Output the [x, y] coordinate of the center of the cell containing the given text.  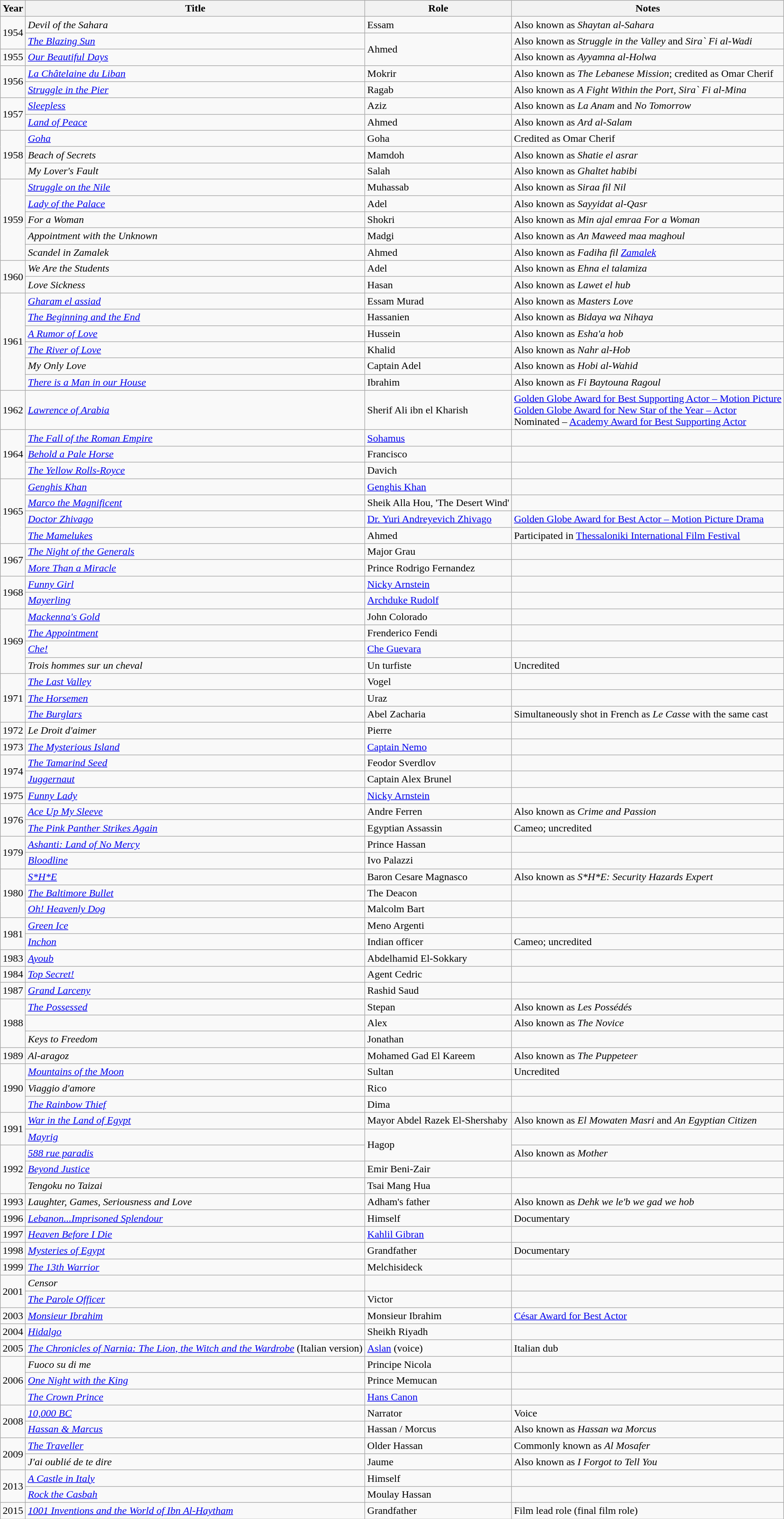
The Traveller [196, 1446]
Ayoub [196, 958]
Also known as Fadiha fil Zamalek [647, 252]
Also known as An Maweed maa maghoul [647, 236]
Al-aragoz [196, 1056]
Also known as The Puppeteer [647, 1056]
Mackenna's Gold [196, 617]
The Baltimore Bullet [196, 893]
The Horsemen [196, 698]
1971 [13, 698]
César Award for Best Actor [647, 1316]
Also known as S*H*E: Security Hazards Expert [647, 877]
Oh! Heavenly Dog [196, 909]
Ashanti: Land of No Mercy [196, 844]
Hassan & Marcus [196, 1429]
Ivo Palazzi [439, 860]
More Than a Miracle [196, 568]
2013 [13, 1486]
Hidalgo [196, 1332]
Mamdoh [439, 155]
Prince Hassan [439, 844]
Mohamed Gad El Kareem [439, 1056]
Notes [647, 9]
Land of Peace [196, 122]
The River of Love [196, 350]
588 rue paradis [196, 1153]
Struggle in the Pier [196, 90]
2015 [13, 1510]
Year [13, 9]
Che Guevara [439, 649]
10,000 BC [196, 1413]
Lebanon...Imprisoned Splendour [196, 1218]
Hassanien [439, 317]
Egyptian Assassin [439, 828]
Also known as Ghaltet habibi [647, 171]
Kahlil Gibran [439, 1234]
Behold a Pale Horse [196, 454]
Feodor Sverdlov [439, 763]
Davich [439, 470]
Also known as Les Possédés [647, 1007]
Sultan [439, 1072]
Laughter, Games, Seriousness and Love [196, 1202]
The Mysterious Island [196, 747]
Abel Zacharia [439, 714]
Ibrahim [439, 382]
Fuoco su di me [196, 1364]
Funny Girl [196, 584]
Mayerling [196, 600]
Grand Larceny [196, 990]
Beyond Justice [196, 1169]
Stepan [439, 1007]
Salah [439, 171]
Inchon [196, 942]
1965 [13, 511]
1973 [13, 747]
2008 [13, 1421]
Italian dub [647, 1348]
Shokri [439, 220]
1992 [13, 1169]
Love Sickness [196, 285]
1964 [13, 454]
Mysteries of Egypt [196, 1250]
Also known as Shatie el asrar [647, 155]
1980 [13, 893]
The Chronicles of Narnia: The Lion, the Witch and the Wardrobe (Italian version) [196, 1348]
The 13th Warrior [196, 1267]
Dr. Yuri Andreyevich Zhivago [439, 519]
Che! [196, 649]
Also known as The Novice [647, 1023]
Also known as Shaytan al-Sahara [647, 25]
2001 [13, 1291]
Bloodline [196, 860]
The Blazing Sun [196, 41]
The Burglars [196, 714]
Lady of the Palace [196, 204]
Also known as Masters Love [647, 301]
We Are the Students [196, 269]
1988 [13, 1023]
Funny Lady [196, 796]
Hussein [439, 334]
Also known as Hassan wa Morcus [647, 1429]
Our Beautiful Days [196, 57]
Aslan (voice) [439, 1348]
Mokrir [439, 73]
Also known as El Mowaten Masri and An Egyptian Citizen [647, 1121]
1968 [13, 592]
The Beginning and the End [196, 317]
War in the Land of Egypt [196, 1121]
The Last Valley [196, 682]
Indian officer [439, 942]
1969 [13, 641]
Andre Ferren [439, 812]
2005 [13, 1348]
Tsai Mang Hua [439, 1185]
Rock the Casbah [196, 1494]
Malcolm Bart [439, 909]
1989 [13, 1056]
Keys to Freedom [196, 1039]
Censor [196, 1283]
Juggernaut [196, 779]
Muhassab [439, 187]
1996 [13, 1218]
Also known as I Forgot to Tell You [647, 1462]
1954 [13, 33]
The Appointment [196, 633]
1956 [13, 82]
1972 [13, 730]
Also known as Sayyidat al-Qasr [647, 204]
Also known as Dehk we le'b we gad we hob [647, 1202]
1976 [13, 820]
Alex [439, 1023]
Major Grau [439, 552]
Also known as Struggle in the Valley and Sira` Fi al-Wadi [647, 41]
For a Woman [196, 220]
Also known as A Fight Within the Port, Sira` Fi al-Mina [647, 90]
Also known as Crime and Passion [647, 812]
A Castle in Italy [196, 1478]
1957 [13, 114]
Title [196, 9]
The Night of the Generals [196, 552]
Le Droit d'aimer [196, 730]
1974 [13, 771]
A Rumor of Love [196, 334]
There is a Man in our House [196, 382]
Doctor Zhivago [196, 519]
Also known as Esha'a hob [647, 334]
2004 [13, 1332]
Also known as Min ajal emraa For a Woman [647, 220]
Sleepless [196, 106]
Role [439, 9]
1001 Inventions and the World of Ibn Al-Haytham [196, 1510]
Also known as Bidaya wa Nihaya [647, 317]
Prince Memucan [439, 1381]
Mountains of the Moon [196, 1072]
Credited as Omar Cherif [647, 138]
1993 [13, 1202]
Gharam el assiad [196, 301]
Captain Adel [439, 366]
Agent Cedric [439, 974]
Hassan / Morcus [439, 1429]
1975 [13, 796]
Hasan [439, 285]
Principe Nicola [439, 1364]
Archduke Rudolf [439, 600]
Also known as Fi Baytouna Ragoul [647, 382]
1955 [13, 57]
La Châtelaine du Liban [196, 73]
The Yellow Rolls-Royce [196, 470]
Scandel in Zamalek [196, 252]
1998 [13, 1250]
1984 [13, 974]
Meno Argenti [439, 925]
Mayrig [196, 1137]
2009 [13, 1454]
2003 [13, 1316]
Older Hassan [439, 1446]
Also known as Nahr al-Hob [647, 350]
Sheik Alla Hou, 'The Desert Wind' [439, 503]
Sohamus [439, 438]
2006 [13, 1381]
Also known as Hobi al-Wahid [647, 366]
1999 [13, 1267]
Adham's father [439, 1202]
Francisco [439, 454]
The Crown Prince [196, 1397]
The Pink Panther Strikes Again [196, 828]
Narrator [439, 1413]
The Tamarind Seed [196, 763]
Also known as Siraa fil Nil [647, 187]
1983 [13, 958]
My Lover's Fault [196, 171]
1987 [13, 990]
Dima [439, 1104]
Jaume [439, 1462]
Mayor Abdel Razek El-Shershaby [439, 1121]
Beach of Secrets [196, 155]
Hans Canon [439, 1397]
My Only Love [196, 366]
Uraz [439, 698]
Melchisideck [439, 1267]
1962 [13, 410]
Pierre [439, 730]
Also known as Ehna el talamiza [647, 269]
1967 [13, 560]
Golden Globe Award for Best Actor – Motion Picture Drama [647, 519]
Also known as La Anam and No Tomorrow [647, 106]
John Colorado [439, 617]
Simultaneously shot in French as Le Casse with the same cast [647, 714]
The Mamelukes [196, 536]
Moulay Hassan [439, 1494]
Also known as Mother [647, 1153]
1961 [13, 342]
Abdelhamid El-Sokkary [439, 958]
One Night with the King [196, 1381]
Aziz [439, 106]
Marco the Magnificent [196, 503]
Rashid Saud [439, 990]
Devil of the Sahara [196, 25]
1991 [13, 1129]
1997 [13, 1234]
Also known as The Lebanese Mission; credited as Omar Cherif [647, 73]
Vogel [439, 682]
Emir Beni-Zair [439, 1169]
Baron Cesare Magnasco [439, 877]
Prince Rodrigo Fernandez [439, 568]
Ace Up My Sleeve [196, 812]
Viaggio d'amore [196, 1088]
Khalid [439, 350]
S*H*E [196, 877]
The Possessed [196, 1007]
Green Ice [196, 925]
Film lead role (final film role) [647, 1510]
Un turfiste [439, 665]
Struggle on the Nile [196, 187]
Sherif Ali ibn el Kharish [439, 410]
Victor [439, 1299]
Rico [439, 1088]
Also known as Ayyamna al-Holwa [647, 57]
The Parole Officer [196, 1299]
Captain Nemo [439, 747]
Participated in Thessaloniki International Film Festival [647, 536]
Essam Murad [439, 301]
Jonathan [439, 1039]
1959 [13, 220]
The Deacon [439, 893]
1960 [13, 277]
Heaven Before I Die [196, 1234]
1958 [13, 155]
Also known as Ard al-Salam [647, 122]
1981 [13, 934]
Sheikh Riyadh [439, 1332]
Trois hommes sur un cheval [196, 665]
The Fall of the Roman Empire [196, 438]
Essam [439, 25]
Tengoku no Taizai [196, 1185]
Voice [647, 1413]
The Rainbow Thief [196, 1104]
J'ai oublié de te dire [196, 1462]
1979 [13, 852]
Top Secret! [196, 974]
Lawrence of Arabia [196, 410]
Appointment with the Unknown [196, 236]
Also known as Lawet el hub [647, 285]
Ragab [439, 90]
1990 [13, 1088]
Captain Alex Brunel [439, 779]
Frenderico Fendi [439, 633]
Hagop [439, 1145]
Madgi [439, 236]
Commonly known as Al Mosafer [647, 1446]
